Scan for the cell matching the given text and deliver its [x, y] coordinate at center. 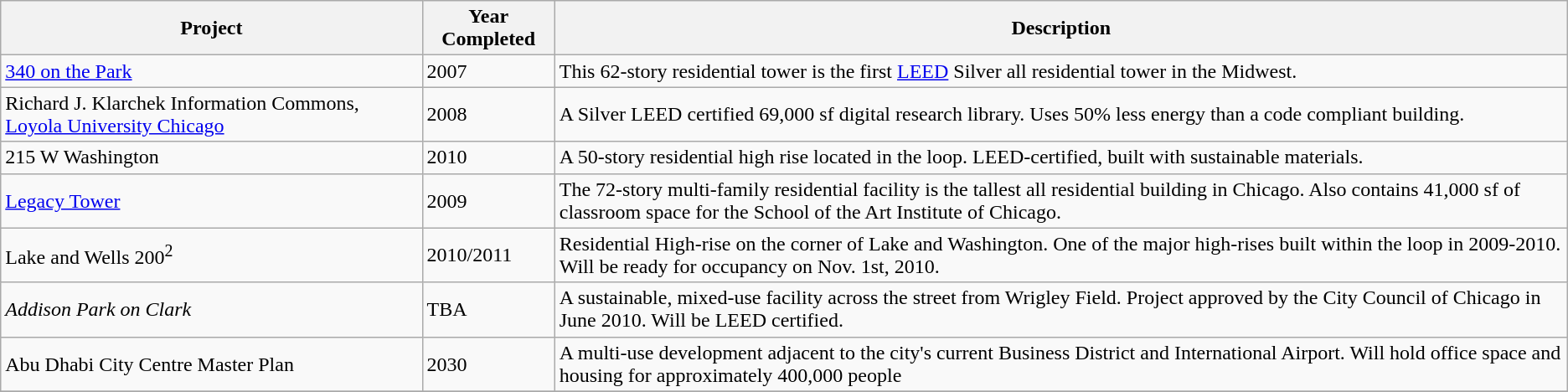
2007 [488, 71]
This 62-story residential tower is the first LEED Silver all residential tower in the Midwest. [1060, 71]
2009 [488, 201]
Legacy Tower [211, 201]
340 on the Park [211, 71]
2010 [488, 157]
Lake and Wells 2002 [211, 255]
Abu Dhabi City Centre Master Plan [211, 364]
Description [1060, 28]
A Silver LEED certified 69,000 sf digital research library. Uses 50% less energy than a code compliant building. [1060, 114]
2010/2011 [488, 255]
Year Completed [488, 28]
A 50-story residential high rise located in the loop. LEED-certified, built with sustainable materials. [1060, 157]
2008 [488, 114]
TBA [488, 310]
Project [211, 28]
215 W Washington [211, 157]
Richard J. Klarchek Information Commons, Loyola University Chicago [211, 114]
2030 [488, 364]
Addison Park on Clark [211, 310]
